Pinpoint the cell where the given text exists, returning its [X, Y] midpoint coordinate. 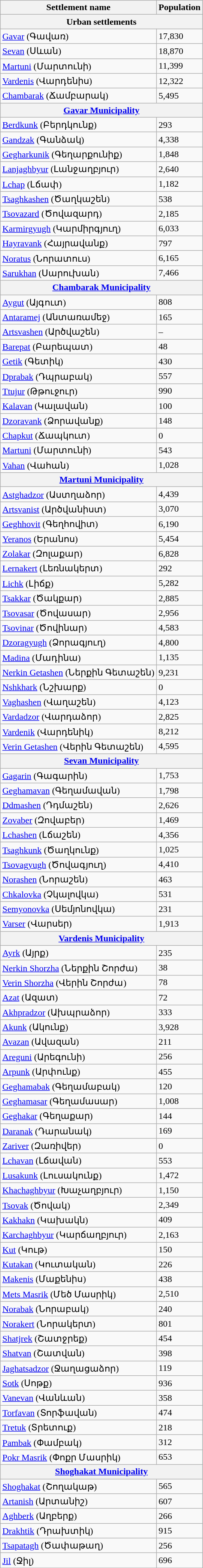
Chambarak Municipality [101, 288]
12,322 [180, 81]
Tsovasar (Ծովասար) [79, 613]
Lusakunk (Լուսակունք) [79, 1176]
Tsakkar (Ծակքար) [79, 598]
Jaghatsadzor (Ջաղացաձոր) [79, 1368]
120 [180, 1086]
4,583 [180, 628]
100 [180, 406]
696 [180, 1561]
Aghberk (Աղբերք) [79, 1516]
Artsvanist (Արծվանիստ) [79, 509]
Geghamabak (Գեղամաբակ) [79, 1086]
438 [180, 1279]
Tsovagyugh (Ծովագյուղ) [79, 864]
Tsapatagh (Ծափաթաղ) [79, 1546]
Verin Shorzha (Վերին Շորժա) [79, 982]
553 [180, 1161]
Verin Getashen (Վերին Գետաշեն) [79, 746]
Vanevan (Վանևան) [79, 1398]
Dzoravank (Ձորավանք) [79, 421]
1,848 [180, 154]
1,798 [180, 791]
Semyonovka (Սեմյոնովկա) [79, 909]
Gegharkunik (Գեղարքունիք) [79, 154]
565 [180, 1486]
Gavar Municipality [101, 110]
Kalavan (Կալավան) [79, 406]
266 [180, 1516]
Zovaber (Զովաբեր) [79, 820]
165 [180, 317]
9,231 [180, 672]
Ayrk (Այրք) [79, 953]
11,399 [180, 66]
Azat (Ազատ) [79, 997]
240 [180, 1309]
990 [180, 391]
4,800 [180, 642]
1,135 [180, 657]
2,349 [180, 1205]
1,028 [180, 465]
Jil (Ջիլ) [79, 1561]
Nerkin Getashen (Ներքին Գետաշեն) [79, 672]
4,439 [180, 494]
430 [180, 361]
936 [180, 1383]
1,150 [180, 1190]
Aygut (Այգուտ) [79, 302]
Nerkin Shorzha (Ներքին Շորժա) [79, 968]
Arpunk (Արփունք) [79, 1072]
Tretuk (Տրետուք) [79, 1427]
Artanish (Արտանիշ) [79, 1501]
8,212 [180, 732]
Mets Masrik (Մեծ Մասրիկ) [79, 1294]
Urban settlements [101, 22]
4,338 [180, 139]
Nshkhark (Նշխարք) [79, 687]
Vardenis Municipality [101, 938]
Getik (Գետիկ) [79, 361]
Kut (Կութ) [79, 1250]
144 [180, 1116]
Barepat (Բարեպատ) [79, 347]
Dzoragyugh (Ձորագյուղ) [79, 642]
Ttujur (Թթուջուր) [79, 391]
Vardenis (Վարդենիս) [79, 81]
5,454 [180, 539]
169 [180, 1131]
Chapkut (Ճապկուտ) [79, 436]
6,828 [180, 554]
226 [180, 1264]
2,626 [180, 805]
455 [180, 1072]
5,282 [180, 583]
Shoghakat (Շողակաթ) [79, 1486]
Zolakar (Զոլաքար) [79, 554]
Kakhakn (Կախակն) [79, 1220]
808 [180, 302]
653 [180, 1457]
Tsaghkunk (Ծաղկունք) [79, 850]
Astghadzor (Աստղաձոր) [79, 494]
1,469 [180, 820]
Avazan (Ավազան) [79, 1042]
Karmirgyugh (Կարմիրգյուղ) [79, 229]
218 [180, 1427]
Makenis (Մաքենիս) [79, 1279]
2,885 [180, 598]
293 [180, 125]
409 [180, 1220]
Lchap (Լճափ) [79, 184]
Ddmashen (Դդմաշեն) [79, 805]
Norashen (Նորաշեն) [79, 879]
Areguni (Արեգունի) [79, 1057]
Kutakan (Կուտական) [79, 1264]
Akhpradzor (Ախպրաձոր) [79, 1012]
5,495 [180, 96]
Shatvan (Շատվան) [79, 1353]
Lchashen (Լճաշեն) [79, 835]
Lanjaghbyur (Լանջաղբյուր) [79, 169]
Sevan Municipality [101, 761]
Madina (Մադինա) [79, 657]
358 [180, 1398]
Population [180, 7]
Shatjrek (Շատջրեք) [79, 1339]
18,870 [180, 51]
Pokr Masrik (Փոքր Մասրիկ) [79, 1457]
1,025 [180, 850]
2,640 [180, 169]
Vaghashen (Վաղաշեն) [79, 702]
538 [180, 199]
Tsovak (Ծովակ) [79, 1205]
Lichk (Լիճք) [79, 583]
2,956 [180, 613]
2,510 [180, 1294]
Khachaghbyur (Խաչաղբյուր) [79, 1190]
Lchavan (Լճավան) [79, 1161]
Hayravank (Հայրավանք) [79, 243]
Vardadzor (Վարդաձոր) [79, 717]
Zariver (Զառիվեր) [79, 1146]
4,356 [180, 835]
150 [180, 1250]
Antaramej (Անտառամեջ) [79, 317]
1,913 [180, 924]
3,928 [180, 1027]
Sarukhan (Սարուխան) [79, 273]
Sotk (Սոթք) [79, 1383]
Settlement name [79, 7]
Gavar (Գավառ) [79, 36]
Gagarin (Գագարին) [79, 776]
17,830 [180, 36]
333 [180, 1012]
543 [180, 451]
Chambarak (Ճամբարակ) [79, 96]
Daranak (Դարանակ) [79, 1131]
Noratus (Նորատուս) [79, 258]
7,466 [180, 273]
119 [180, 1368]
Gandzak (Գանձակ) [79, 139]
Geghhovit (Գեղհովիտ) [79, 524]
235 [180, 953]
Geghamasar (Գեղամասար) [79, 1101]
Norabak (Նորաբակ) [79, 1309]
Torfavan (Տորֆավան) [79, 1413]
Geghamavan (Գեղամավան) [79, 791]
1,472 [180, 1176]
1,182 [180, 184]
312 [180, 1442]
231 [180, 909]
Shoghakat Municipality [101, 1472]
Berdkunk (Բերդկունք) [79, 125]
1,008 [180, 1101]
Vahan (Վահան) [79, 465]
– [180, 332]
Chkalovka (Չկալովկա) [79, 894]
3,070 [180, 509]
148 [180, 421]
Tsovazard (Ծովազարդ) [79, 214]
531 [180, 894]
2,163 [180, 1235]
Martuni Municipality [101, 480]
557 [180, 376]
Vardenik (Վարդենիկ) [79, 732]
78 [180, 982]
474 [180, 1413]
72 [180, 997]
Lernakert (Լեռնակերտ) [79, 569]
2,825 [180, 717]
6,165 [180, 258]
4,595 [180, 746]
Akunk (Ակունք) [79, 1027]
915 [180, 1531]
398 [180, 1353]
Pambak (Փամբակ) [79, 1442]
Geghakar (Գեղաքար) [79, 1116]
Dprabak (Դպրաբակ) [79, 376]
292 [180, 569]
Sevan (Սևան) [79, 51]
607 [180, 1501]
38 [180, 968]
6,190 [180, 524]
801 [180, 1324]
4,123 [180, 702]
Artsvashen (Արծվաշեն) [79, 332]
6,033 [180, 229]
Varser (Վարսեր) [79, 924]
463 [180, 879]
Norakert (Նորակերտ) [79, 1324]
1,753 [180, 776]
Tsaghkashen (Ծաղկաշեն) [79, 199]
4,410 [180, 864]
797 [180, 243]
Tsovinar (Ծովինար) [79, 628]
211 [180, 1042]
2,185 [180, 214]
Yeranos (Երանոս) [79, 539]
Drakhtik (Դրախտիկ) [79, 1531]
48 [180, 347]
Karchaghbyur (Կարճաղբյուր) [79, 1235]
454 [180, 1339]
